Capture the cell that displays the provided text and extract its [X, Y] central coordinate. 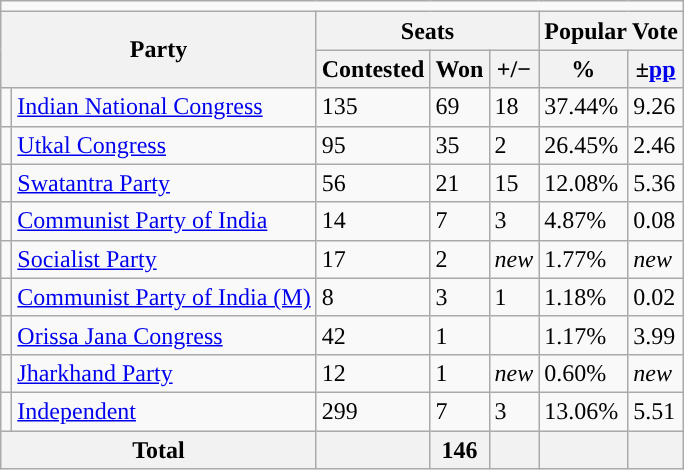
56 [373, 183]
1.17% [584, 335]
21 [460, 183]
299 [373, 411]
Orissa Jana Congress [164, 335]
Seats [428, 31]
Utkal Congress [164, 145]
35 [460, 145]
Swatantra Party [164, 183]
Communist Party of India [164, 221]
Total [158, 449]
Party [158, 50]
9.26 [656, 107]
Independent [164, 411]
% [584, 69]
26.45% [584, 145]
4.87% [584, 221]
37.44% [584, 107]
Won [460, 69]
0.08 [656, 221]
0.60% [584, 373]
69 [460, 107]
13.06% [584, 411]
1.77% [584, 259]
146 [460, 449]
2.46 [656, 145]
18 [514, 107]
3.99 [656, 335]
Contested [373, 69]
Popular Vote [612, 31]
12 [373, 373]
14 [373, 221]
15 [514, 183]
17 [373, 259]
Indian National Congress [164, 107]
5.36 [656, 183]
Communist Party of India (M) [164, 297]
1.18% [584, 297]
0.02 [656, 297]
±pp [656, 69]
5.51 [656, 411]
12.08% [584, 183]
Socialist Party [164, 259]
Jharkhand Party [164, 373]
+/− [514, 69]
95 [373, 145]
42 [373, 335]
135 [373, 107]
8 [373, 297]
